Extract the (x, y) coordinate from the center of the cell holding the provided text.  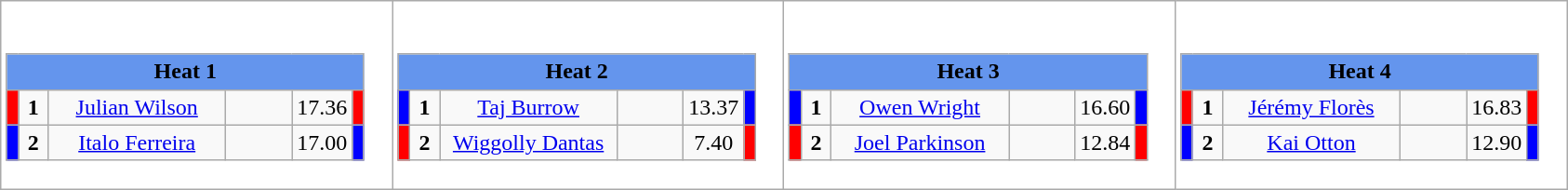
Heat 3 (968, 72)
Heat 2 1 Taj Burrow 13.37 2 Wiggolly Dantas 7.40 (588, 95)
Heat 2 (577, 72)
Heat 1 1 Julian Wilson 17.36 2 Italo Ferreira 17.00 (197, 95)
Heat 1 (185, 72)
Julian Wilson (138, 107)
Owen Wright (921, 107)
13.37 (714, 107)
12.90 (1497, 142)
Heat 3 1 Owen Wright 16.60 2 Joel Parkinson 12.84 (980, 95)
7.40 (714, 142)
Heat 4 1 Jérémy Florès 16.83 2 Kai Otton 12.90 (1371, 95)
Jérémy Florès (1311, 107)
Taj Burrow (528, 107)
Kai Otton (1311, 142)
16.60 (1105, 107)
16.83 (1497, 107)
Italo Ferreira (138, 142)
17.00 (322, 142)
12.84 (1105, 142)
17.36 (322, 107)
Joel Parkinson (921, 142)
Wiggolly Dantas (528, 142)
Heat 4 (1360, 72)
